Pinpoint the cell where the given text exists, returning its [X, Y] midpoint coordinate. 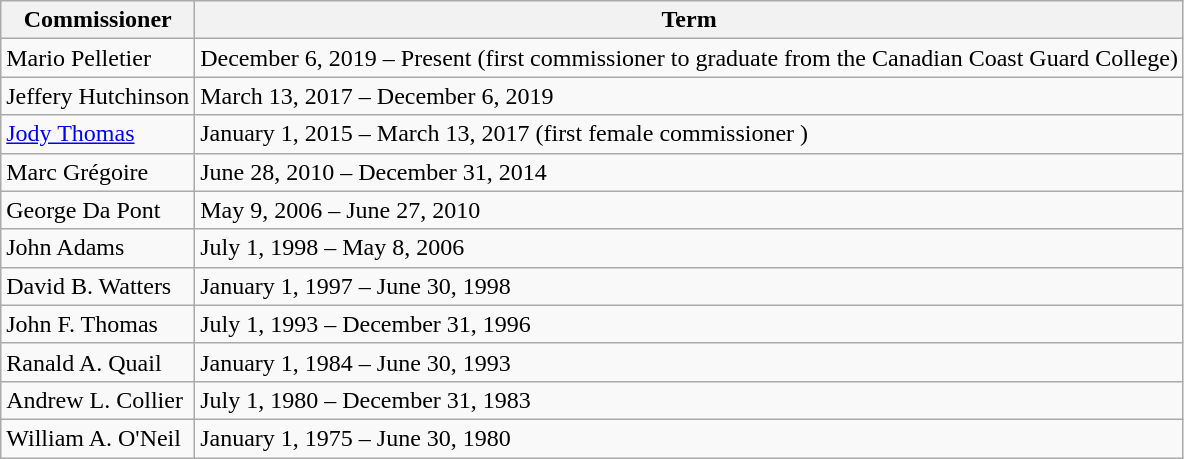
Term [690, 20]
John Adams [98, 248]
July 1, 1980 – December 31, 1983 [690, 400]
January 1, 1997 – June 30, 1998 [690, 286]
Marc Grégoire [98, 172]
Andrew L. Collier [98, 400]
December 6, 2019 – Present (first commissioner to graduate from the Canadian Coast Guard College) [690, 58]
Ranald A. Quail [98, 362]
Commissioner [98, 20]
July 1, 1993 – December 31, 1996 [690, 324]
William A. O'Neil [98, 438]
July 1, 1998 – May 8, 2006 [690, 248]
January 1, 1984 – June 30, 1993 [690, 362]
Jody Thomas [98, 134]
January 1, 2015 – March 13, 2017 (first female commissioner ) [690, 134]
John F. Thomas [98, 324]
January 1, 1975 – June 30, 1980 [690, 438]
George Da Pont [98, 210]
Jeffery Hutchinson [98, 96]
June 28, 2010 – December 31, 2014 [690, 172]
Mario Pelletier [98, 58]
March 13, 2017 – December 6, 2019 [690, 96]
David B. Watters [98, 286]
May 9, 2006 – June 27, 2010 [690, 210]
